Provide the (x, y) coordinate of the cell's center where the given text is located.  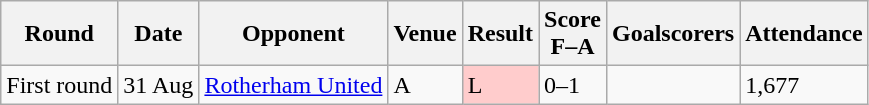
Date (158, 34)
31 Aug (158, 85)
Attendance (804, 34)
Opponent (294, 34)
Goalscorers (672, 34)
First round (60, 85)
0–1 (573, 85)
A (425, 85)
ScoreF–A (573, 34)
L (500, 85)
Rotherham United (294, 85)
Venue (425, 34)
1,677 (804, 85)
Round (60, 34)
Result (500, 34)
